For the text-containing cell, return its midpoint in [X, Y] coordinate format. 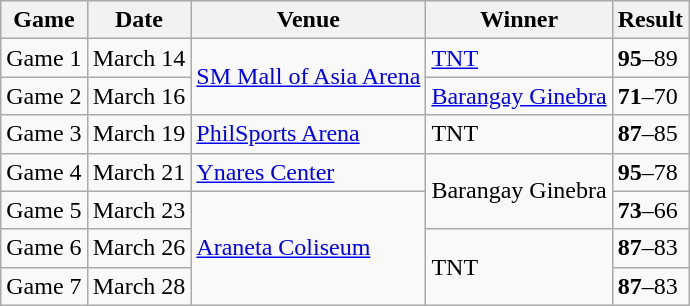
Ynares Center [308, 172]
95–89 [650, 58]
Date [139, 20]
March 26 [139, 248]
Result [650, 20]
87–85 [650, 134]
Game 1 [44, 58]
March 28 [139, 286]
March 21 [139, 172]
Game 7 [44, 286]
March 16 [139, 96]
SM Mall of Asia Arena [308, 77]
March 19 [139, 134]
Game 2 [44, 96]
95–78 [650, 172]
Game 4 [44, 172]
Venue [308, 20]
73–66 [650, 210]
Araneta Coliseum [308, 248]
PhilSports Arena [308, 134]
March 23 [139, 210]
Game 6 [44, 248]
Game 5 [44, 210]
71–70 [650, 96]
Game [44, 20]
March 14 [139, 58]
Game 3 [44, 134]
Winner [519, 20]
